Identify which cell holds the provided text, then report its (x, y) central coordinate. 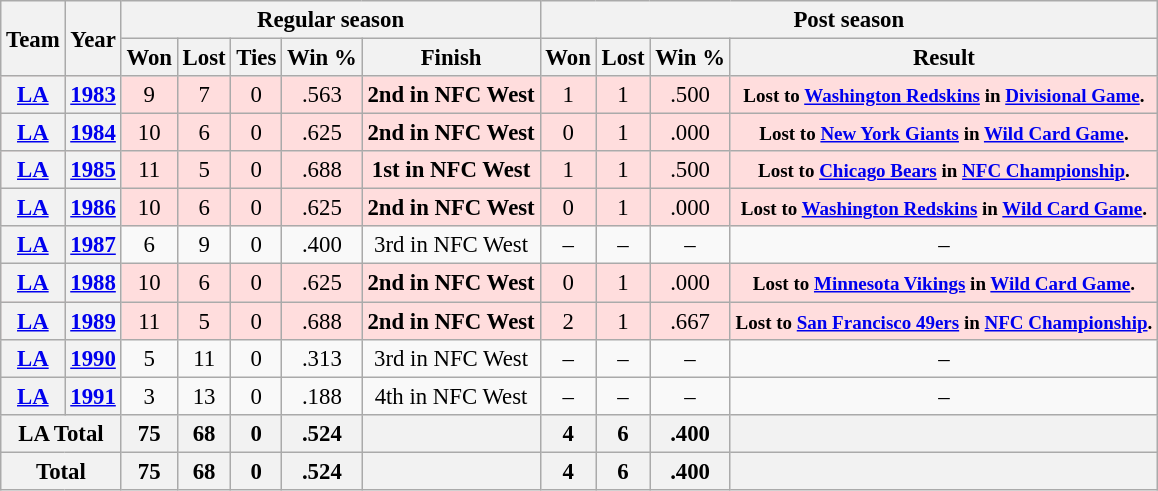
1987 (93, 245)
2 (568, 321)
1988 (93, 283)
Finish (451, 58)
LA Total (61, 433)
Year (93, 38)
13 (204, 396)
Post season (849, 20)
Lost to Chicago Bears in NFC Championship. (944, 170)
Lost to New York Giants in Wild Card Game. (944, 133)
7 (204, 95)
Result (944, 58)
3 (149, 396)
Lost to Washington Redskins in Divisional Game. (944, 95)
.313 (322, 358)
.188 (322, 396)
Lost to Washington Redskins in Wild Card Game. (944, 208)
1986 (93, 208)
1983 (93, 95)
Regular season (330, 20)
1989 (93, 321)
Total (61, 471)
1985 (93, 170)
.563 (322, 95)
4th in NFC West (451, 396)
1990 (93, 358)
1991 (93, 396)
1984 (93, 133)
.667 (690, 321)
Team (33, 38)
Ties (256, 58)
1st in NFC West (451, 170)
Lost to Minnesota Vikings in Wild Card Game. (944, 283)
Lost to San Francisco 49ers in NFC Championship. (944, 321)
